Locate the cell with the specified text and output its [X, Y] center coordinate. 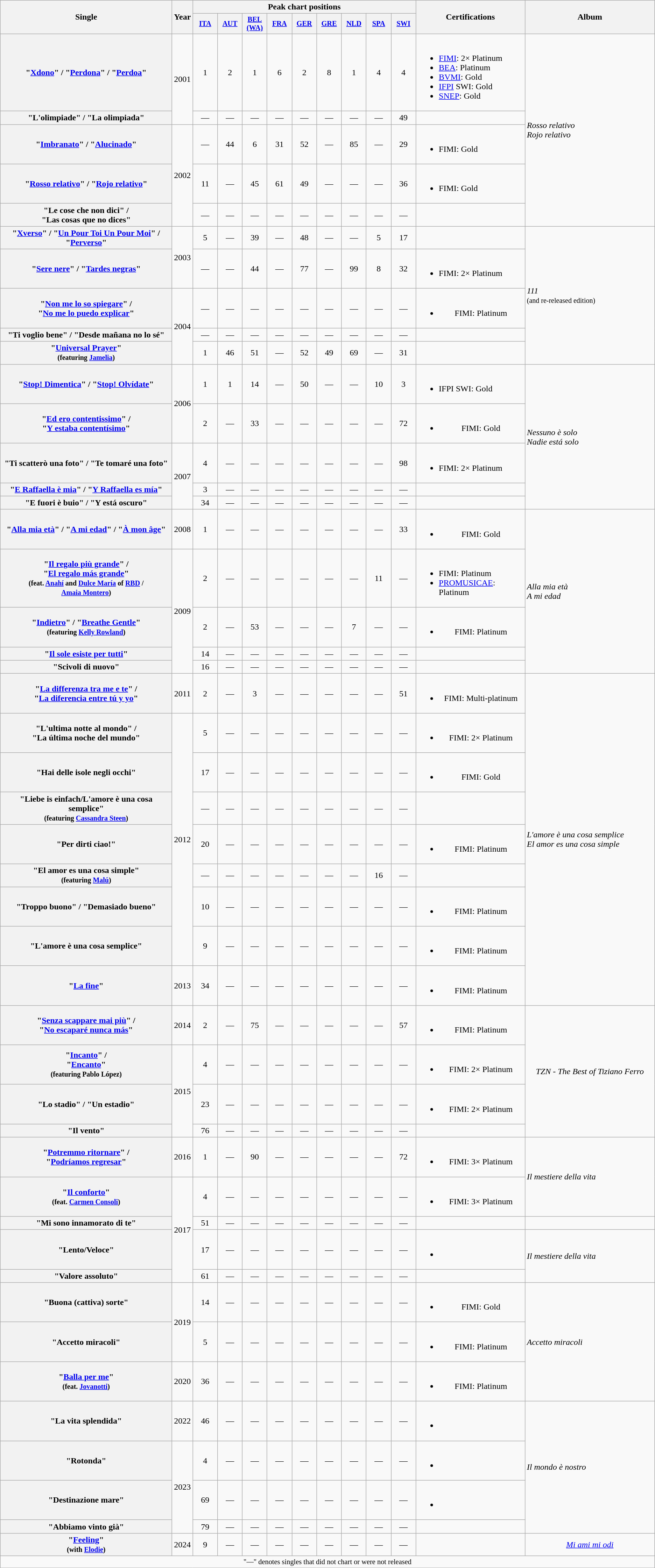
"Balla per me"(feat. Jovanotti) [86, 1382]
SPA [379, 24]
Certifications [471, 17]
2013 [183, 986]
AUT [230, 24]
"L'ultima notte al mondo" / "La última noche del mundo" [86, 733]
"Incanto" /"Encanto" (featuring Pablo López) [86, 1065]
2019 [183, 1322]
98 [404, 463]
"Destinazione mare" [86, 1500]
2008 [183, 529]
Il mondo è nostro [590, 1467]
"Le cose che non dici" /"Las cosas que no dices" [86, 215]
"Universal Prayer"(featuring Jamelia) [86, 353]
2009 [183, 611]
"Troppo buono" / "Demasiado bueno" [86, 907]
Mi ami mi odi [590, 1545]
75 [255, 1025]
Alla mia etàA mi edad [590, 591]
"Alla mia età" / "A mi edad" / "À mon âge" [86, 529]
Album [590, 17]
"Il conforto"(feat. Carmen Consoli) [86, 1197]
"E fuori è buio" / "Y está oscuro" [86, 503]
"Mi sono innamorato di te" [86, 1223]
Peak chart positions [304, 7]
"Potremmo ritornare" /"Podríamos regresar" [86, 1157]
45 [255, 184]
Nessuno è soloNadie está solo [590, 437]
20 [205, 844]
7 [354, 627]
"Feeling"(with Elodie) [86, 1545]
"Non me lo so spiegare" /"No me lo puedo explicar" [86, 308]
"Buona (cattiva) sorte" [86, 1303]
76 [205, 1130]
2007 [183, 476]
"Imbranato" / "Alucinado" [86, 144]
GRE [329, 24]
Accetto miracoli [590, 1342]
"Il regalo più grande" / "El regalo más grande" (feat. Anahí and Dulce María of RBD /Amaia Montero) [86, 578]
111(and re-released edition) [590, 295]
"Stop! Dimentica" / "Stop! Olvídate" [86, 384]
"—" denotes singles that did not chart or were not released [327, 1562]
TZN - The Best of Tiziano Ferro [590, 1071]
"La differenza tra me e te" /"La diferencia entre tú y yo" [86, 693]
"Xdono" / "Perdona" / "Perdoa" [86, 72]
2012 [183, 839]
"L'amore è una cosa semplice" [86, 946]
ITA [205, 24]
Rosso relativo Rojo relativo [590, 130]
FIMI: PlatinumPROMUSICAE: Platinum [471, 578]
2002 [183, 176]
"Scivoli di nuovo" [86, 667]
"Lento/Veloce" [86, 1249]
2020 [183, 1382]
23 [205, 1104]
"Abbiamo vinto già" [86, 1526]
2014 [183, 1025]
2004 [183, 326]
"Ti scatterò una foto" / "Te tomaré una foto" [86, 463]
IFPI SWI: Gold [471, 384]
FIMI: 2× PlatinumBEA: PlatinumBVMI: GoldIFPI SWI: GoldSNEP: Gold [471, 72]
"Senza scappare mai più" /"No escaparé nunca más" [86, 1025]
32 [404, 269]
"Hai delle isole negli occhi" [86, 772]
"Liebe is einfach/L'amore è una cosa semplice"(featuring Cassandra Steen) [86, 808]
39 [255, 238]
2016 [183, 1157]
"Lo stadio" / "Un estadio" [86, 1104]
50 [304, 384]
"Indietro" / "Breathe Gentle"(featuring Kelly Rowland) [86, 627]
Single [86, 17]
"Rotonda" [86, 1461]
"Il vento" [86, 1130]
NLD [354, 24]
90 [255, 1157]
GER [304, 24]
"Valore assoluto" [86, 1276]
2003 [183, 257]
53 [255, 627]
FIMI: Multi-platinum [471, 693]
"Per dirti ciao!" [86, 844]
57 [404, 1025]
2011 [183, 693]
"E Raffaella è mia" / "Y Raffaella es mía" [86, 489]
48 [304, 238]
29 [404, 144]
2015 [183, 1091]
2001 [183, 79]
BEL(WA) [255, 24]
"Sere nere" / "Tardes negras" [86, 269]
99 [354, 269]
FRA [279, 24]
L'amore è una cosa sempliceEl amor es una cosa simple [590, 839]
"Xverso" / "Un Pour Toi Un Pour Moi" /"Perverso" [86, 238]
85 [354, 144]
2022 [183, 1421]
SWI [404, 24]
"La fine" [86, 986]
2023 [183, 1487]
"Accetto miracoli" [86, 1342]
2006 [183, 404]
"El amor es una cosa simple"(featuring Malú) [86, 875]
"Ed ero contentissimo" /"Y estaba contentísimo" [86, 423]
Year [183, 17]
"Ti voglio bene" / "Desde mañana no lo sé" [86, 335]
79 [205, 1526]
2024 [183, 1545]
"La vita splendida" [86, 1421]
"Rosso relativo" / "Rojo relativo" [86, 184]
"L'olimpiade" / "La olimpiada" [86, 118]
"Il sole esiste per tutti" [86, 654]
77 [304, 269]
2017 [183, 1230]
